Return [x, y] of the center of cell containing provided text 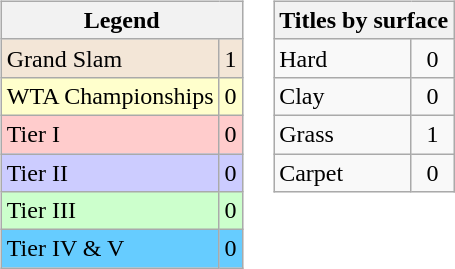
Clay [343, 96]
Titles by surface [364, 20]
Tier III [110, 211]
Grass [343, 134]
Hard [343, 58]
Tier II [110, 173]
Carpet [343, 173]
Grand Slam [110, 58]
Tier I [110, 134]
WTA Championships [110, 96]
Legend [122, 20]
Tier IV & V [110, 249]
